Return (X, Y) of the center of cell containing provided text 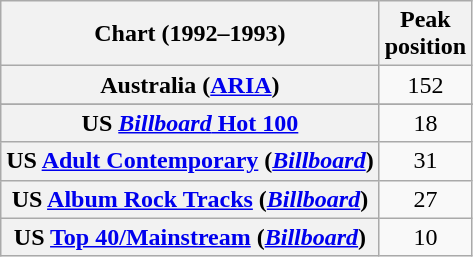
Peakposition (425, 34)
Chart (1992–1993) (190, 34)
US Album Rock Tracks (Billboard) (190, 199)
Australia (ARIA) (190, 85)
18 (425, 123)
31 (425, 161)
10 (425, 237)
152 (425, 85)
US Adult Contemporary (Billboard) (190, 161)
US Billboard Hot 100 (190, 123)
US Top 40/Mainstream (Billboard) (190, 237)
27 (425, 199)
